Extract the [x, y] coordinate from the center of the cell holding the provided text.  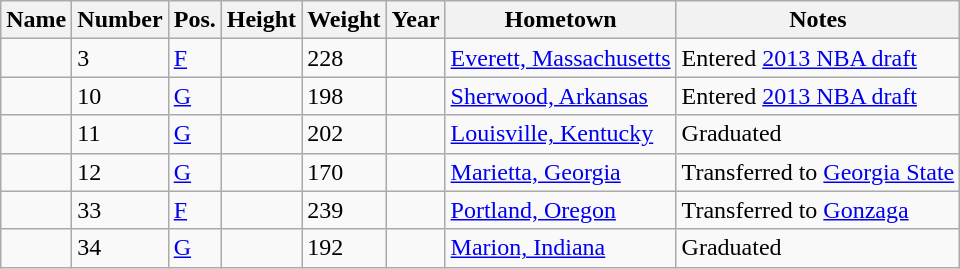
3 [120, 58]
Marion, Indiana [560, 248]
Everett, Massachusetts [560, 58]
Name [36, 20]
239 [344, 210]
Sherwood, Arkansas [560, 96]
Year [416, 20]
Height [261, 20]
10 [120, 96]
Weight [344, 20]
Transferred to Gonzaga [818, 210]
34 [120, 248]
12 [120, 172]
192 [344, 248]
228 [344, 58]
Notes [818, 20]
Louisville, Kentucky [560, 134]
Transferred to Georgia State [818, 172]
11 [120, 134]
170 [344, 172]
33 [120, 210]
Pos. [194, 20]
Portland, Oregon [560, 210]
198 [344, 96]
202 [344, 134]
Marietta, Georgia [560, 172]
Hometown [560, 20]
Number [120, 20]
